Return [x, y] of the center of cell containing provided text 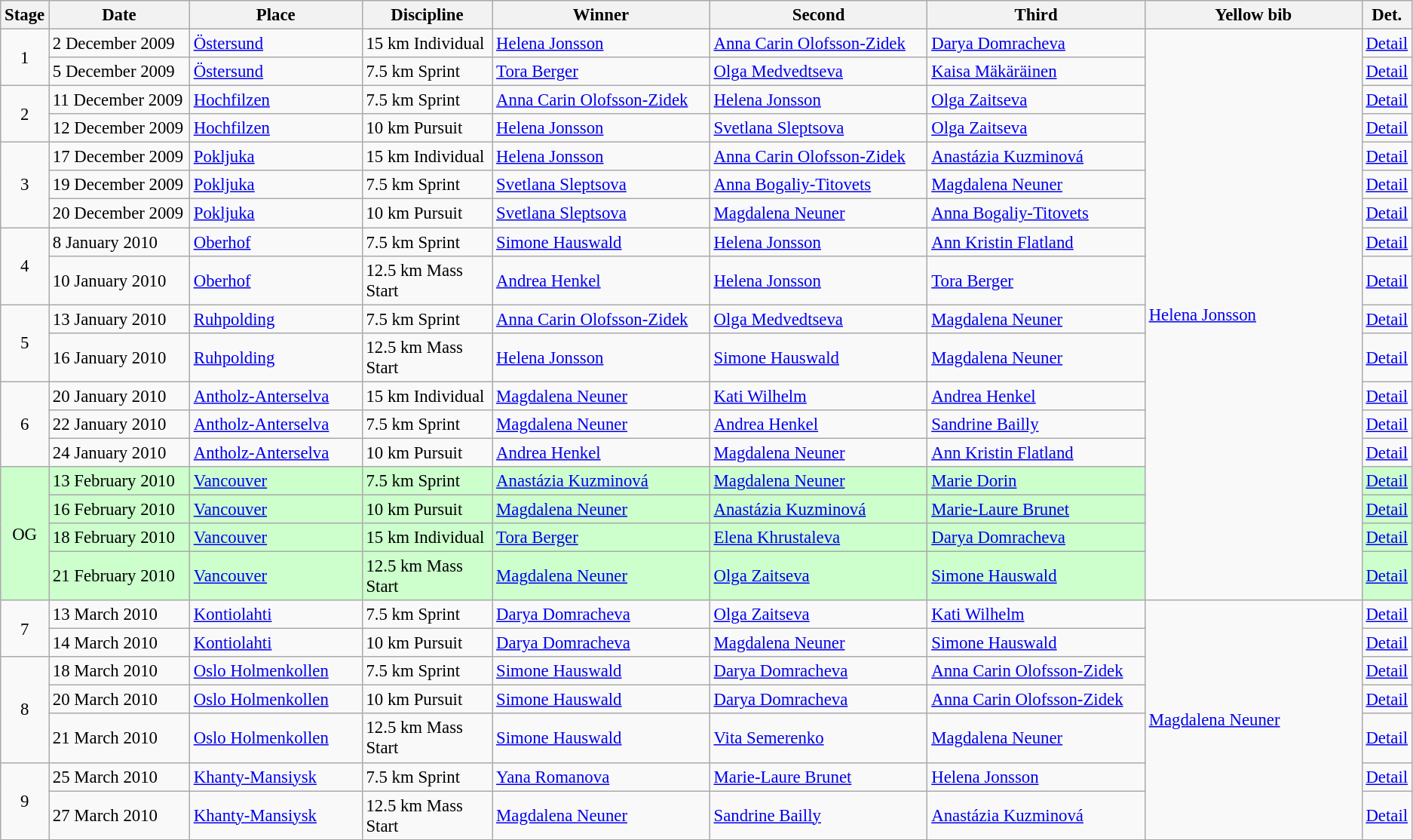
27 March 2010 [119, 816]
10 January 2010 [119, 281]
Yellow bib [1253, 15]
Marie Dorin [1036, 481]
18 February 2010 [119, 538]
20 March 2010 [119, 700]
4 [25, 266]
Discipline [427, 15]
7 [25, 629]
9 [25, 801]
Yana Romanova [601, 777]
8 [25, 710]
Elena Khrustaleva [819, 538]
19 December 2009 [119, 185]
16 February 2010 [119, 509]
13 January 2010 [119, 319]
Place [276, 15]
3 [25, 185]
22 January 2010 [119, 425]
21 March 2010 [119, 739]
20 December 2009 [119, 213]
OG [25, 534]
24 January 2010 [119, 452]
21 February 2010 [119, 576]
13 February 2010 [119, 481]
Date [119, 15]
11 December 2009 [119, 100]
6 [25, 424]
16 January 2010 [119, 357]
1 [25, 57]
5 December 2009 [119, 72]
8 January 2010 [119, 242]
2 [25, 115]
2 December 2009 [119, 44]
14 March 2010 [119, 643]
5 [25, 343]
Third [1036, 15]
12 December 2009 [119, 128]
13 March 2010 [119, 615]
Stage [25, 15]
Winner [601, 15]
25 March 2010 [119, 777]
18 March 2010 [119, 671]
17 December 2009 [119, 157]
Det. [1387, 15]
Vita Semerenko [819, 739]
Second [819, 15]
20 January 2010 [119, 396]
Kaisa Mäkäräinen [1036, 72]
